Capture the cell that displays the provided text and extract its (X, Y) central coordinate. 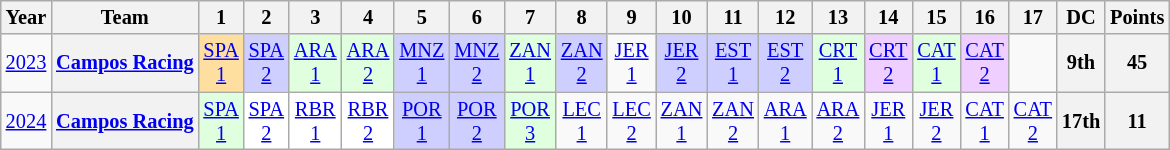
POR3 (530, 121)
LEC1 (582, 121)
3 (316, 17)
LEC2 (631, 121)
15 (936, 17)
9th (1081, 63)
8 (582, 17)
POR2 (476, 121)
1 (220, 17)
7 (530, 17)
Year (26, 17)
POR1 (422, 121)
2023 (26, 63)
5 (422, 17)
12 (786, 17)
EST1 (733, 63)
2 (266, 17)
10 (682, 17)
6 (476, 17)
Points (1137, 17)
17 (1033, 17)
9 (631, 17)
RBR2 (368, 121)
Team (124, 17)
14 (888, 17)
EST2 (786, 63)
DC (1081, 17)
CRT2 (888, 63)
4 (368, 17)
45 (1137, 63)
MNZ2 (476, 63)
17th (1081, 121)
2024 (26, 121)
MNZ1 (422, 63)
RBR1 (316, 121)
CRT1 (838, 63)
13 (838, 17)
16 (985, 17)
